Determine the (X, Y) coordinate at the center of the cell enclosing the given text.  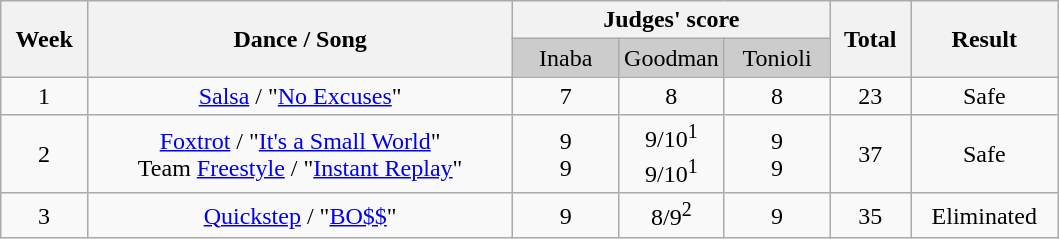
Salsa / "No Excuses" (300, 96)
Goodman (672, 58)
7 (566, 96)
Foxtrot / "It's a Small World"Team Freestyle / "Instant Replay" (300, 154)
35 (870, 216)
Week (44, 39)
Total (870, 39)
Dance / Song (300, 39)
Result (984, 39)
3 (44, 216)
23 (870, 96)
8/92 (672, 216)
37 (870, 154)
2 (44, 154)
Eliminated (984, 216)
Quickstep / "BO$$" (300, 216)
Tonioli (777, 58)
Inaba (566, 58)
Judges' score (672, 20)
9/1019/101 (672, 154)
1 (44, 96)
